Return (X, Y) of the center of cell containing provided text 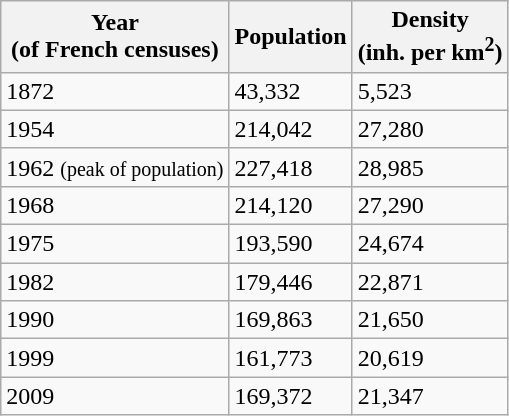
21,650 (430, 320)
27,280 (430, 129)
20,619 (430, 358)
1954 (115, 129)
193,590 (290, 244)
1962 (peak of population) (115, 167)
214,042 (290, 129)
28,985 (430, 167)
27,290 (430, 205)
1968 (115, 205)
1999 (115, 358)
169,372 (290, 396)
1975 (115, 244)
21,347 (430, 396)
227,418 (290, 167)
2009 (115, 396)
5,523 (430, 91)
22,871 (430, 282)
1872 (115, 91)
Density(inh. per km2) (430, 37)
Year(of French censuses) (115, 37)
214,120 (290, 205)
169,863 (290, 320)
1982 (115, 282)
1990 (115, 320)
43,332 (290, 91)
24,674 (430, 244)
179,446 (290, 282)
Population (290, 37)
161,773 (290, 358)
